Return (x, y) of the center of cell containing provided text 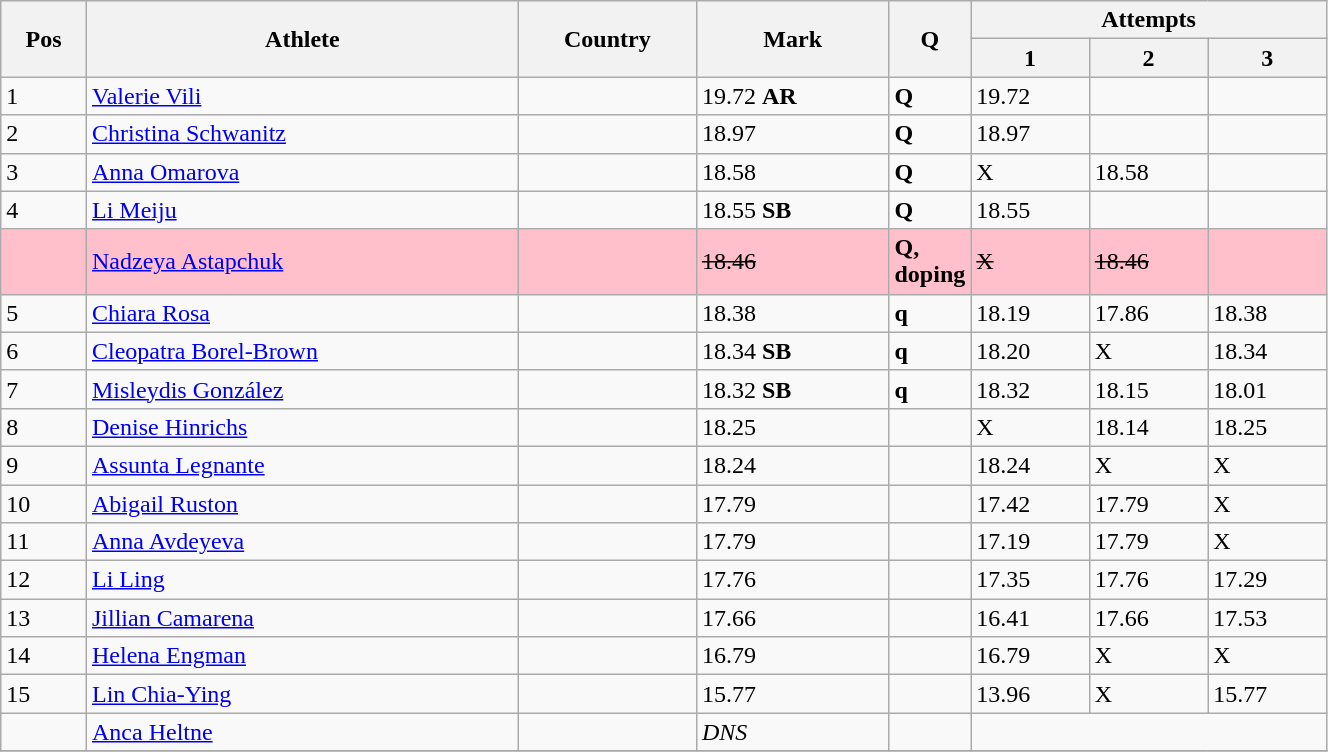
18.34 (1268, 351)
6 (44, 351)
Jillian Camarena (302, 618)
17.86 (1148, 313)
Assunta Legnante (302, 465)
19.72 AR (792, 96)
18.32 SB (792, 389)
5 (44, 313)
16.41 (1030, 618)
DNS (792, 732)
Abigail Ruston (302, 503)
Denise Hinrichs (302, 427)
17.35 (1030, 580)
Valerie Vili (302, 96)
Li Ling (302, 580)
12 (44, 580)
11 (44, 542)
17.29 (1268, 580)
19.72 (1030, 96)
4 (44, 210)
8 (44, 427)
13.96 (1030, 694)
9 (44, 465)
17.53 (1268, 618)
17.42 (1030, 503)
Nadzeya Astapchuk (302, 262)
Lin Chia-Ying (302, 694)
Pos (44, 39)
Anca Heltne (302, 732)
Misleydis González (302, 389)
18.15 (1148, 389)
15 (44, 694)
18.19 (1030, 313)
18.14 (1148, 427)
Chiara Rosa (302, 313)
Athlete (302, 39)
Anna Omarova (302, 172)
18.01 (1268, 389)
18.55 (1030, 210)
18.55 SB (792, 210)
18.20 (1030, 351)
Mark (792, 39)
Attempts (1149, 20)
Q, doping (930, 262)
18.32 (1030, 389)
Cleopatra Borel-Brown (302, 351)
10 (44, 503)
14 (44, 656)
Christina Schwanitz (302, 134)
7 (44, 389)
13 (44, 618)
Country (607, 39)
Li Meiju (302, 210)
17.19 (1030, 542)
Helena Engman (302, 656)
18.34 SB (792, 351)
Anna Avdeyeva (302, 542)
